Identify which cell holds the provided text, then report its (X, Y) central coordinate. 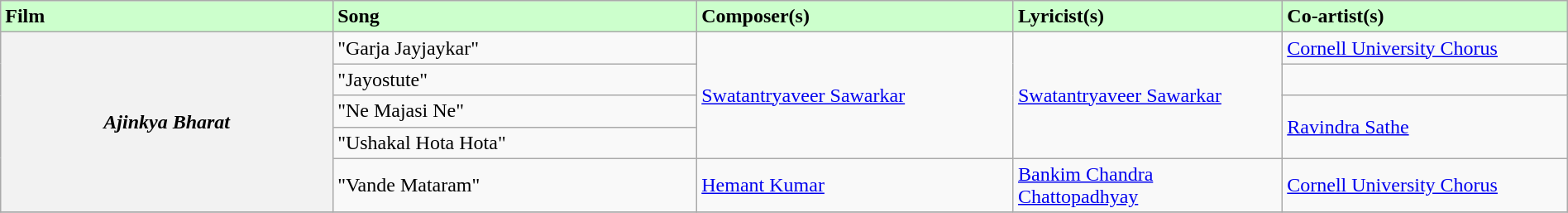
Hemant Kumar (855, 186)
"Vande Mataram" (515, 186)
Composer(s) (855, 17)
"Garja Jayjaykar" (515, 48)
"Jayostute" (515, 80)
Co-artist(s) (1425, 17)
Song (515, 17)
"Ne Majasi Ne" (515, 111)
Ajinkya Bharat (167, 123)
Film (167, 17)
Bankim Chandra Chattopadhyay (1148, 186)
Ravindra Sathe (1425, 127)
Lyricist(s) (1148, 17)
"Ushakal Hota Hota" (515, 143)
